From the cell containing the given text, extract its center point as (X, Y) coordinate. 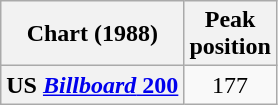
Peak position (230, 34)
US Billboard 200 (92, 85)
Chart (1988) (92, 34)
177 (230, 85)
